Return (x, y) of the center of cell containing provided text 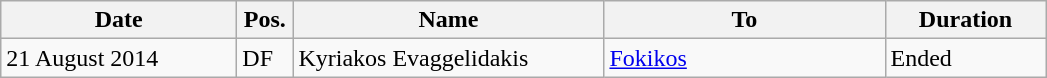
Pos. (265, 20)
Kyriakos Evaggelidakis (448, 58)
21 August 2014 (119, 58)
Fokikos (744, 58)
Ended (966, 58)
Name (448, 20)
Date (119, 20)
DF (265, 58)
To (744, 20)
Duration (966, 20)
